Extract the [x, y] coordinate from the center of the cell holding the provided text.  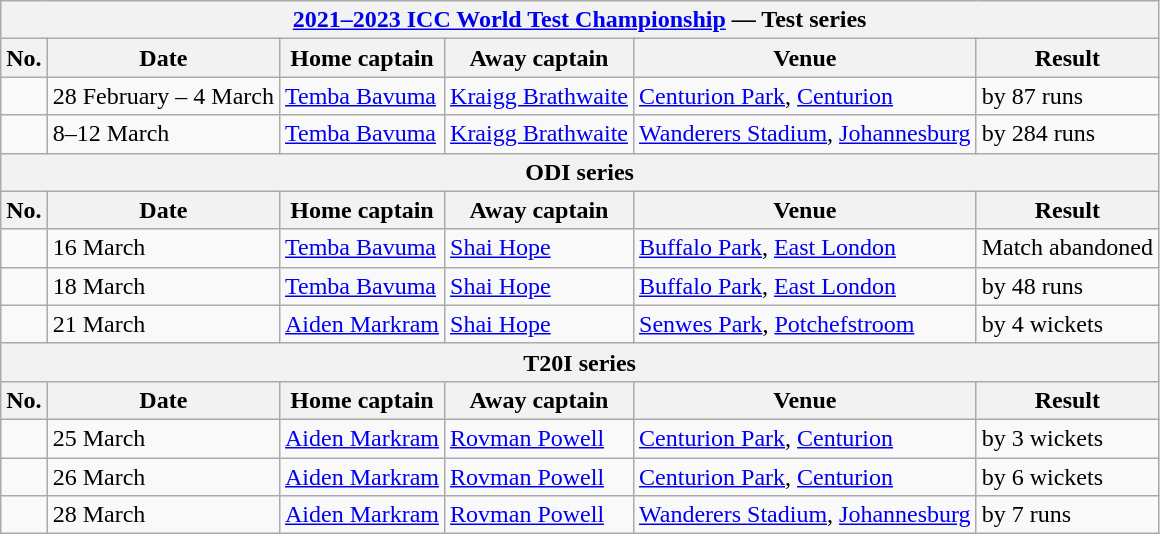
18 March [163, 286]
2021–2023 ICC World Test Championship — Test series [580, 20]
Match abandoned [1067, 248]
25 March [163, 438]
26 March [163, 477]
by 284 runs [1067, 134]
16 March [163, 248]
by 87 runs [1067, 96]
Senwes Park, Potchefstroom [806, 324]
ODI series [580, 172]
T20I series [580, 362]
by 48 runs [1067, 286]
28 February – 4 March [163, 96]
by 7 runs [1067, 515]
by 4 wickets [1067, 324]
by 6 wickets [1067, 477]
28 March [163, 515]
8–12 March [163, 134]
21 March [163, 324]
by 3 wickets [1067, 438]
